Provide the (x, y) coordinate of the cell's center where the given text is located.  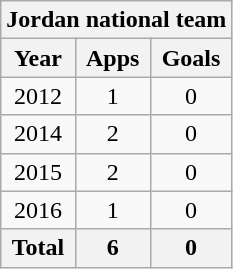
Year (38, 58)
Total (38, 248)
2012 (38, 96)
6 (112, 248)
Jordan national team (116, 20)
Goals (191, 58)
2014 (38, 134)
Apps (112, 58)
2015 (38, 172)
2016 (38, 210)
